Detect which cell encompasses the target text, then output its [x, y] center coordinate. 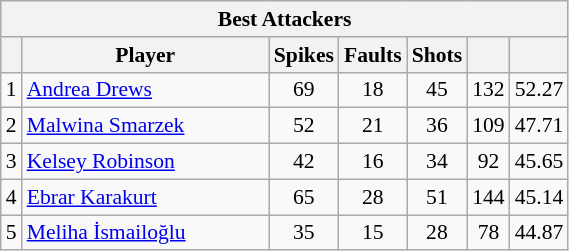
45.65 [540, 162]
92 [488, 162]
35 [304, 233]
69 [304, 90]
2 [12, 126]
44.87 [540, 233]
Best Attackers [285, 19]
65 [304, 197]
Spikes [304, 55]
Ebrar Karakurt [146, 197]
Andrea Drews [146, 90]
34 [438, 162]
52 [304, 126]
78 [488, 233]
Faults [373, 55]
3 [12, 162]
51 [438, 197]
45.14 [540, 197]
109 [488, 126]
18 [373, 90]
47.71 [540, 126]
132 [488, 90]
45 [438, 90]
144 [488, 197]
1 [12, 90]
42 [304, 162]
Kelsey Robinson [146, 162]
Player [146, 55]
5 [12, 233]
Malwina Smarzek [146, 126]
52.27 [540, 90]
Meliha İsmailoğlu [146, 233]
4 [12, 197]
15 [373, 233]
16 [373, 162]
36 [438, 126]
21 [373, 126]
Shots [438, 55]
